Return (X, Y) of the center of cell containing provided text 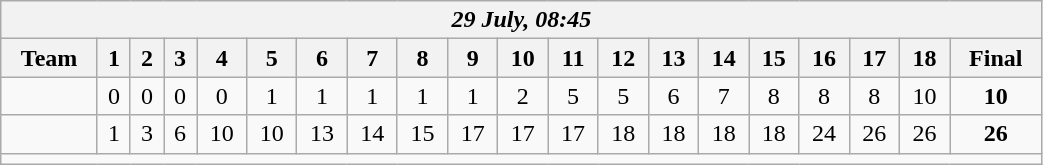
16 (824, 58)
4 (222, 58)
11 (573, 58)
9 (473, 58)
24 (824, 134)
12 (623, 58)
Team (50, 58)
29 July, 08:45 (522, 20)
Final (996, 58)
